Scan for the cell matching the given text and deliver its [X, Y] coordinate at center. 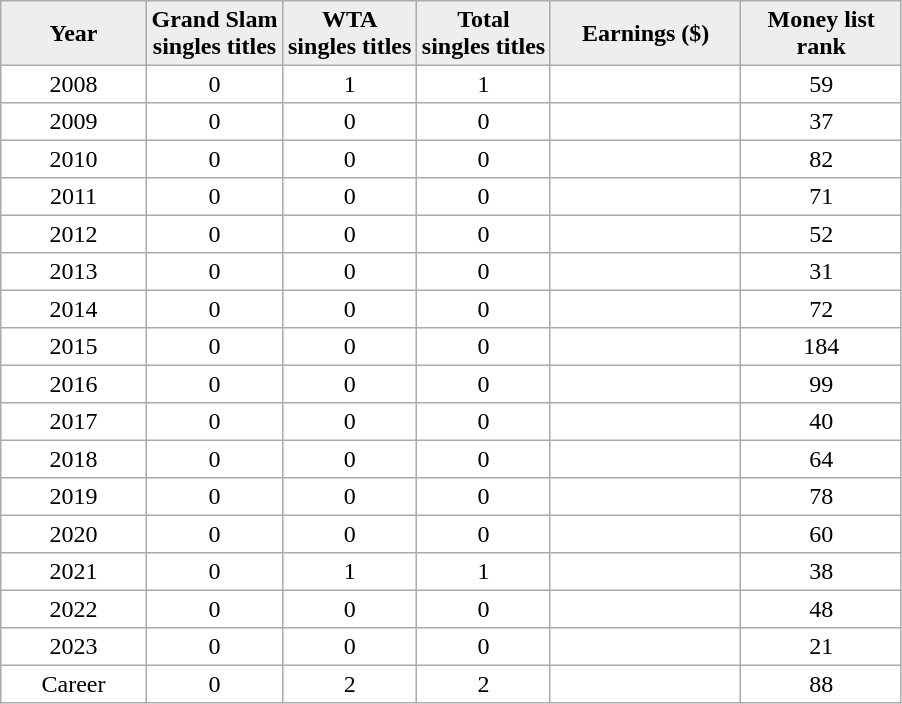
82 [821, 159]
WTA singles titles [350, 33]
2008 [74, 84]
Career [74, 684]
48 [821, 609]
2012 [74, 234]
2010 [74, 159]
40 [821, 422]
2015 [74, 347]
60 [821, 534]
99 [821, 384]
2022 [74, 609]
184 [821, 347]
2013 [74, 272]
2017 [74, 422]
37 [821, 122]
72 [821, 309]
21 [821, 647]
59 [821, 84]
38 [821, 572]
2021 [74, 572]
2019 [74, 497]
88 [821, 684]
2023 [74, 647]
78 [821, 497]
64 [821, 459]
Totalsingles titles [484, 33]
Earnings ($) [645, 33]
2014 [74, 309]
52 [821, 234]
2020 [74, 534]
Year [74, 33]
Grand Slamsingles titles [214, 33]
2018 [74, 459]
Money list rank [821, 33]
2009 [74, 122]
31 [821, 272]
2016 [74, 384]
71 [821, 197]
2011 [74, 197]
